From the cell containing the given text, extract its center point as (x, y) coordinate. 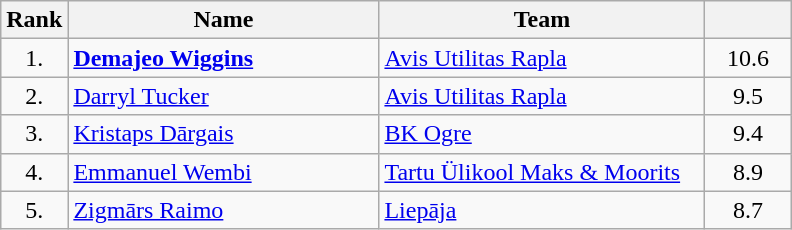
Team (542, 20)
3. (34, 134)
8.7 (748, 210)
Demajeo Wiggins (224, 58)
Name (224, 20)
8.9 (748, 172)
Darryl Tucker (224, 96)
9.4 (748, 134)
Rank (34, 20)
Tartu Ülikool Maks & Moorits (542, 172)
2. (34, 96)
5. (34, 210)
10.6 (748, 58)
1. (34, 58)
Emmanuel Wembi (224, 172)
4. (34, 172)
9.5 (748, 96)
BK Ogre (542, 134)
Zigmārs Raimo (224, 210)
Liepāja (542, 210)
Kristaps Dārgais (224, 134)
